Find where the given text appears and provide that cell's center as [X, Y] coordinate. 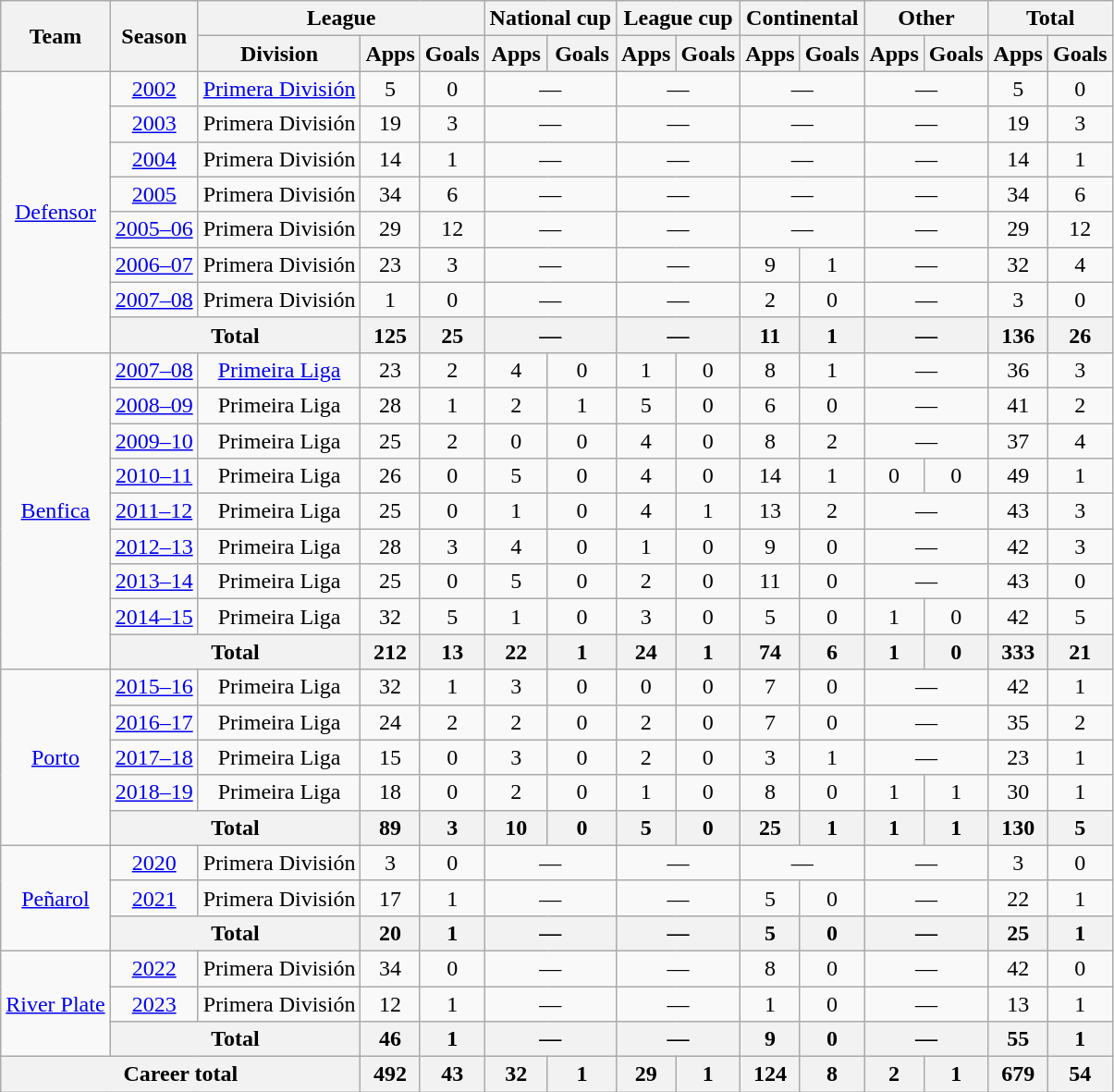
54 [1080, 1074]
2021 [153, 898]
League cup [679, 18]
2017–18 [153, 757]
Defensor [55, 212]
2005–06 [153, 229]
2011–12 [153, 511]
333 [1018, 652]
2012–13 [153, 546]
679 [1018, 1074]
41 [1018, 405]
2003 [153, 124]
35 [1018, 722]
Season [153, 36]
2008–09 [153, 405]
36 [1018, 370]
125 [390, 335]
Porto [55, 757]
46 [390, 1039]
212 [390, 652]
Continental [802, 18]
National cup [550, 18]
74 [770, 652]
18 [390, 792]
17 [390, 898]
Peñarol [55, 898]
2009–10 [153, 441]
Career total [181, 1074]
2014–15 [153, 617]
15 [390, 757]
2005 [153, 194]
136 [1018, 335]
2010–11 [153, 476]
10 [516, 828]
2002 [153, 89]
2004 [153, 159]
League [341, 18]
2006–07 [153, 264]
37 [1018, 441]
2020 [153, 863]
30 [1018, 792]
River Plate [55, 1003]
Division [279, 54]
49 [1018, 476]
Other [926, 18]
492 [390, 1074]
89 [390, 828]
2016–17 [153, 722]
2018–19 [153, 792]
2013–14 [153, 582]
20 [390, 933]
Team [55, 36]
Benfica [55, 510]
2015–16 [153, 687]
21 [1080, 652]
124 [770, 1074]
2023 [153, 1003]
2022 [153, 968]
130 [1018, 828]
55 [1018, 1039]
